Return the (X, Y) coordinate for the center point of the cell that contains the specified text.  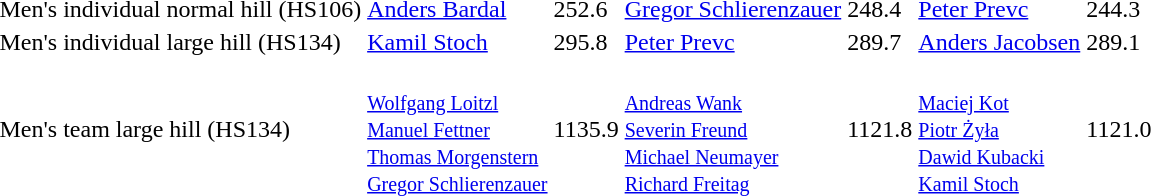
Peter Prevc (733, 42)
289.7 (880, 42)
Kamil Stoch (458, 42)
295.8 (586, 42)
Anders Jacobsen (1000, 42)
